Scan for the cell matching the given text and deliver its [X, Y] coordinate at center. 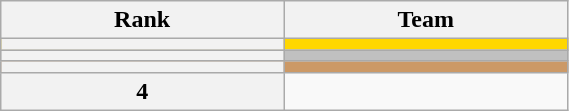
4 [142, 91]
Rank [142, 20]
Team [426, 20]
